Output the (X, Y) coordinate of the center of the cell containing the given text.  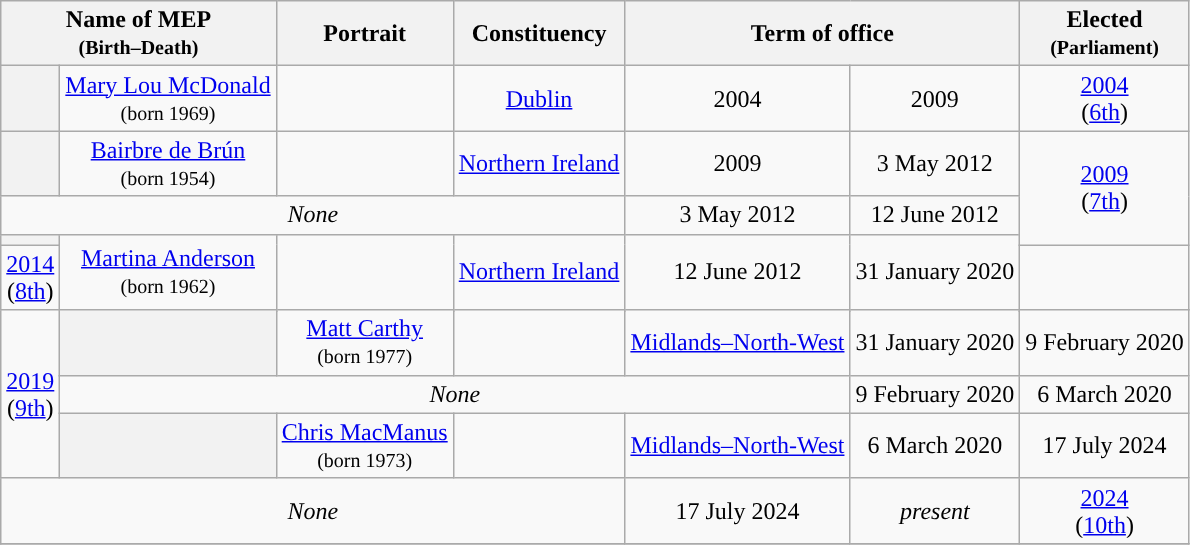
2004(6th) (1105, 98)
Portrait (364, 34)
present (935, 510)
Name of MEP(Birth–Death) (138, 34)
2014(8th) (30, 278)
2009(7th) (1105, 188)
Chris MacManus(born 1973) (364, 446)
Dublin (539, 98)
Elected(Parliament) (1105, 34)
Mary Lou McDonald(born 1969) (168, 98)
Bairbre de Brún(born 1954) (168, 164)
Matt Carthy(born 1977) (364, 342)
Martina Anderson(born 1962) (168, 272)
2019(9th) (30, 394)
Term of office (822, 34)
Constituency (539, 34)
2004 (738, 98)
2024(10th) (1105, 510)
